Return [x, y] of the center of cell containing provided text 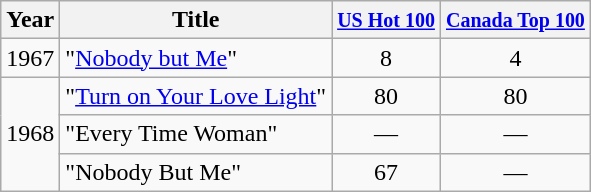
Year [30, 20]
Title [196, 20]
4 [515, 58]
8 [386, 58]
Canada Top 100 [515, 20]
US Hot 100 [386, 20]
"Nobody but Me" [196, 58]
1967 [30, 58]
67 [386, 172]
1968 [30, 134]
"Turn on Your Love Light" [196, 96]
"Every Time Woman" [196, 134]
"Nobody But Me" [196, 172]
